Pinpoint the cell where the given text exists, returning its (X, Y) midpoint coordinate. 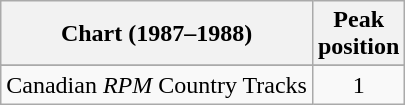
Peakposition (358, 34)
Canadian RPM Country Tracks (157, 85)
Chart (1987–1988) (157, 34)
1 (358, 85)
